Scan for the cell matching the given text and deliver its (x, y) coordinate at center. 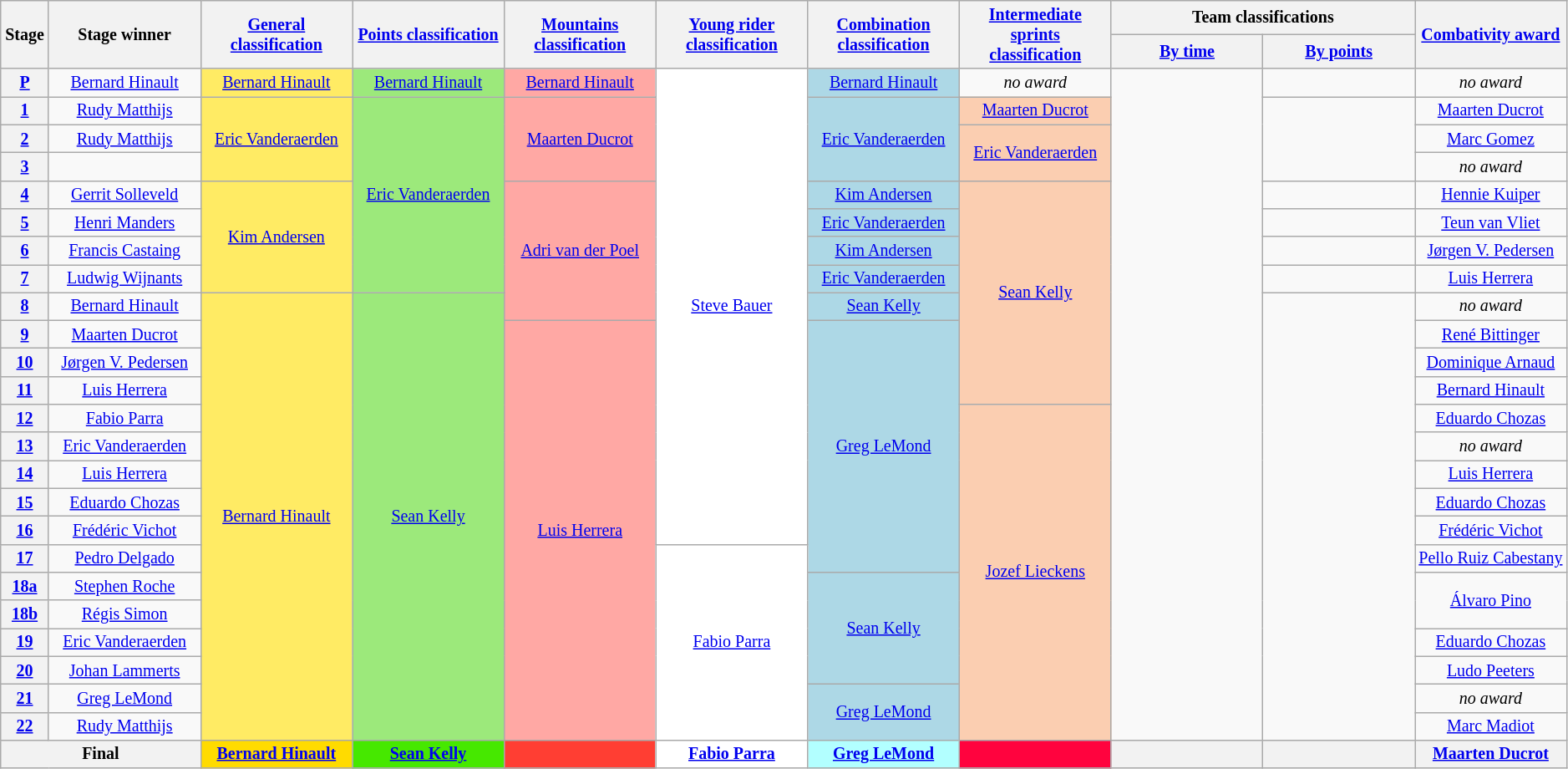
Stage winner (124, 35)
Points classification (429, 35)
Gerrit Solleveld (124, 194)
Marc Madiot (1491, 726)
By time (1187, 52)
Hennie Kuiper (1491, 194)
Steve Bauer (732, 308)
Francis Castaing (124, 251)
10 (25, 363)
9 (25, 334)
16 (25, 530)
Intermediate sprints classification (1035, 35)
Jozef Lieckens (1035, 573)
Henri Manders (124, 222)
21 (25, 699)
18a (25, 587)
René Bittinger (1491, 334)
By points (1339, 52)
3 (25, 167)
13 (25, 446)
14 (25, 475)
8 (25, 306)
Johan Lammerts (124, 670)
Team classifications (1263, 18)
1 (25, 110)
18b (25, 614)
Teun van Vliet (1491, 222)
Adri van der Poel (580, 251)
P (25, 84)
Dominique Arnaud (1491, 363)
4 (25, 194)
Pedro Delgado (124, 558)
Young rider classification (732, 35)
Combination classification (884, 35)
Final (100, 754)
7 (25, 279)
Mountains classification (580, 35)
2 (25, 139)
Pello Ruiz Cabestany (1491, 558)
22 (25, 726)
Stage (25, 35)
Ludo Peeters (1491, 670)
20 (25, 670)
19 (25, 642)
Combativity award (1491, 35)
17 (25, 558)
Stephen Roche (124, 587)
Álvaro Pino (1491, 600)
6 (25, 251)
Ludwig Wijnants (124, 279)
11 (25, 391)
5 (25, 222)
12 (25, 418)
Marc Gomez (1491, 139)
Régis Simon (124, 614)
15 (25, 503)
General classification (277, 35)
